Determine the (x, y) coordinate at the center of the cell enclosing the given text.  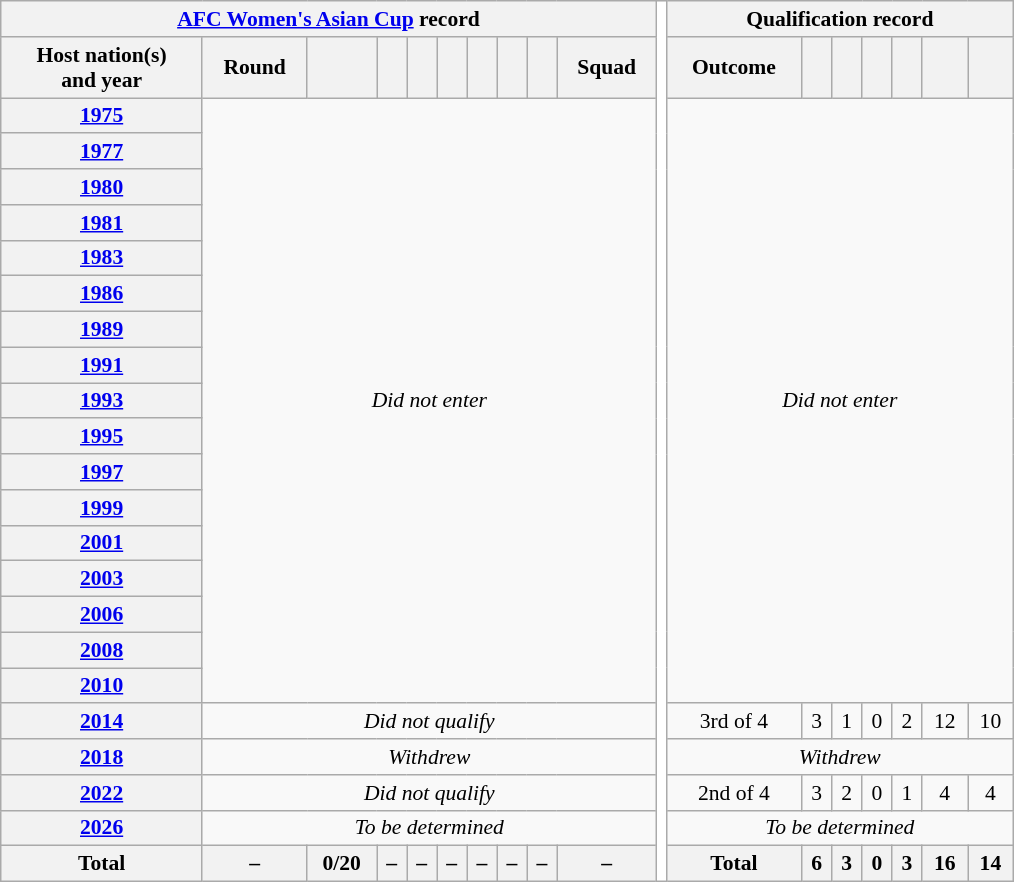
1993 (102, 401)
2008 (102, 650)
Squad (606, 68)
0/20 (342, 864)
2nd of 4 (734, 793)
1983 (102, 258)
16 (945, 864)
12 (945, 722)
1981 (102, 223)
6 (817, 864)
1995 (102, 437)
Outcome (734, 68)
2003 (102, 579)
AFC Women's Asian Cup record (328, 19)
Host nation(s)and year (102, 68)
1989 (102, 330)
Round (254, 68)
1986 (102, 294)
2014 (102, 722)
2018 (102, 757)
1997 (102, 472)
2010 (102, 686)
Qualification record (840, 19)
2001 (102, 543)
2022 (102, 793)
14 (991, 864)
1975 (102, 116)
1980 (102, 187)
1999 (102, 508)
10 (991, 722)
1977 (102, 152)
3rd of 4 (734, 722)
2006 (102, 615)
1991 (102, 365)
2026 (102, 828)
